Return the [X, Y] coordinate for the center point of the cell that contains the specified text.  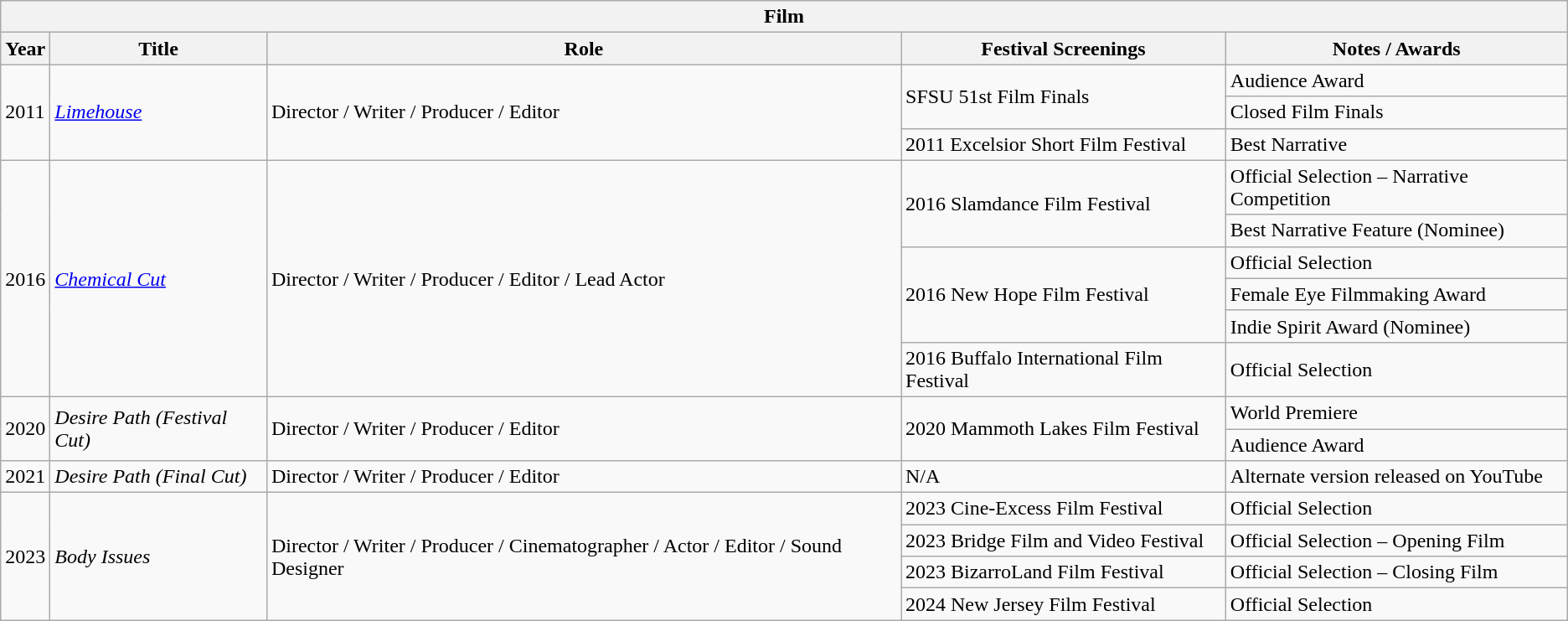
2016 [25, 278]
2023 Bridge Film and Video Festival [1064, 541]
2023 [25, 556]
Chemical Cut [159, 278]
Film [784, 17]
2016 Slamdance Film Festival [1064, 203]
Official Selection – Closing Film [1396, 572]
Best Narrative [1396, 144]
2011 Excelsior Short Film Festival [1064, 144]
Body Issues [159, 556]
2016 New Hope Film Festival [1064, 294]
Year [25, 49]
SFSU 51st Film Finals [1064, 96]
2020 Mammoth Lakes Film Festival [1064, 428]
Notes / Awards [1396, 49]
Role [583, 49]
Desire Path (Festival Cut) [159, 428]
Festival Screenings [1064, 49]
Closed Film Finals [1396, 112]
Limehouse [159, 112]
2023 BizarroLand Film Festival [1064, 572]
2011 [25, 112]
Indie Spirit Award (Nominee) [1396, 326]
Director / Writer / Producer / Editor / Lead Actor [583, 278]
Desire Path (Final Cut) [159, 477]
Best Narrative Feature (Nominee) [1396, 230]
World Premiere [1396, 412]
Official Selection – Narrative Competition [1396, 188]
N/A [1064, 477]
2024 New Jersey Film Festival [1064, 604]
Alternate version released on YouTube [1396, 477]
2023 Cine-Excess Film Festival [1064, 509]
2016 Buffalo International Film Festival [1064, 369]
2020 [25, 428]
Title [159, 49]
Female Eye Filmmaking Award [1396, 294]
2021 [25, 477]
Official Selection – Opening Film [1396, 541]
Director / Writer / Producer / Cinematographer / Actor / Editor / Sound Designer [583, 556]
